Provide the (X, Y) coordinate of the cell's center where the given text is located.  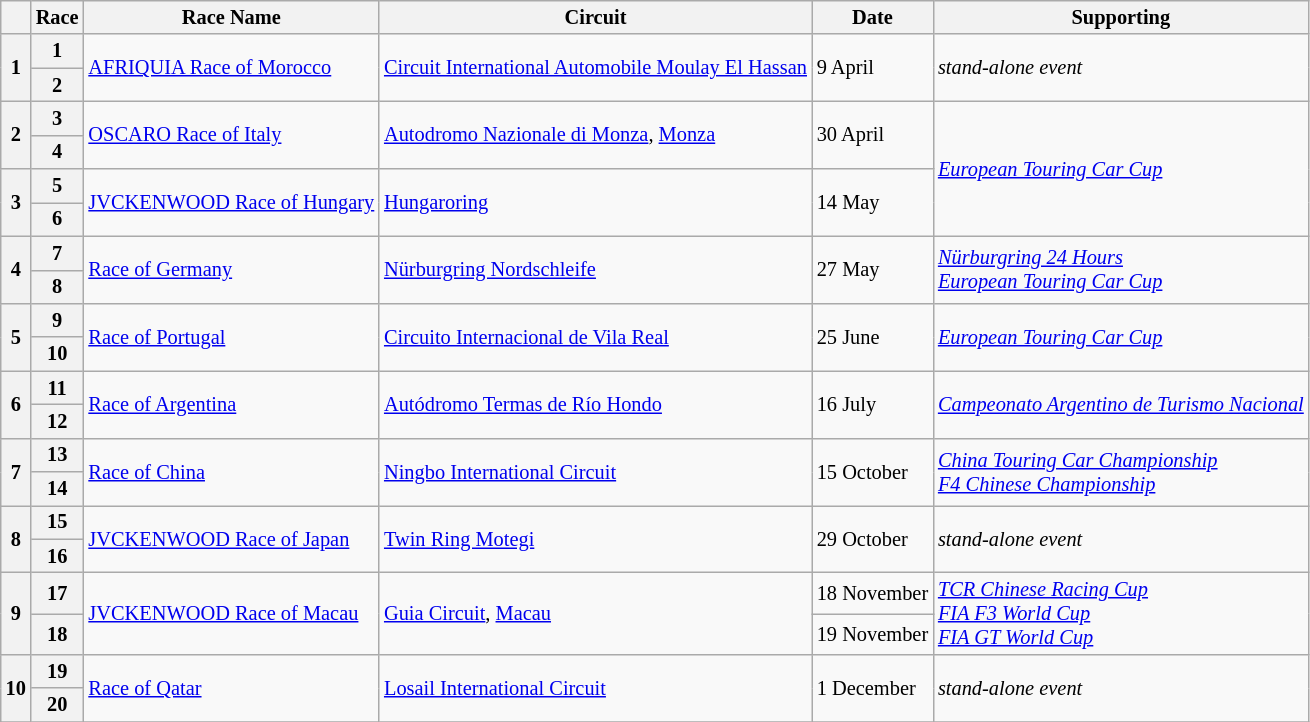
Nürburgring 24 HoursEuropean Touring Car Cup (1121, 270)
Date (872, 17)
Race of China (231, 472)
25 June (872, 336)
OSCARO Race of Italy (231, 134)
Campeonato Argentino de Turismo Nacional (1121, 404)
Race of Germany (231, 270)
Nürburgring Nordschleife (596, 270)
20 (58, 705)
29 October (872, 538)
Hungaroring (596, 202)
Race of Argentina (231, 404)
Autódromo Termas de Río Hondo (596, 404)
16 (58, 556)
Circuito Internacional de Vila Real (596, 336)
15 (58, 522)
Ningbo International Circuit (596, 472)
12 (58, 421)
Race of Qatar (231, 688)
16 July (872, 404)
JVCKENWOOD Race of Japan (231, 538)
Circuit (596, 17)
18 (58, 634)
Autodromo Nazionale di Monza, Monza (596, 134)
9 April (872, 68)
19 (58, 671)
Twin Ring Motegi (596, 538)
1 December (872, 688)
JVCKENWOOD Race of Macau (231, 613)
27 May (872, 270)
Supporting (1121, 17)
Losail International Circuit (596, 688)
Race (58, 17)
AFRIQUIA Race of Morocco (231, 68)
Circuit International Automobile Moulay El Hassan (596, 68)
14 May (872, 202)
13 (58, 455)
Race Name (231, 17)
Guia Circuit, Macau (596, 613)
TCR Chinese Racing CupFIA F3 World CupFIA GT World Cup (1121, 613)
14 (58, 489)
30 April (872, 134)
19 November (872, 634)
Race of Portugal (231, 336)
China Touring Car ChampionshipF4 Chinese Championship (1121, 472)
15 October (872, 472)
11 (58, 388)
18 November (872, 592)
JVCKENWOOD Race of Hungary (231, 202)
17 (58, 592)
